Extract the [x, y] coordinate from the center of the cell holding the provided text.  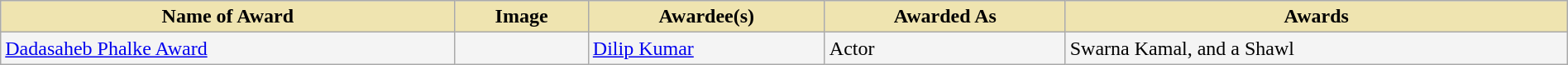
Awards [1317, 17]
Actor [944, 48]
Awarded As [944, 17]
Dilip Kumar [706, 48]
Image [521, 17]
Awardee(s) [706, 17]
Name of Award [228, 17]
Dadasaheb Phalke Award [228, 48]
Swarna Kamal, and a Shawl [1317, 48]
